Find where the given text appears and provide that cell's center as [x, y] coordinate. 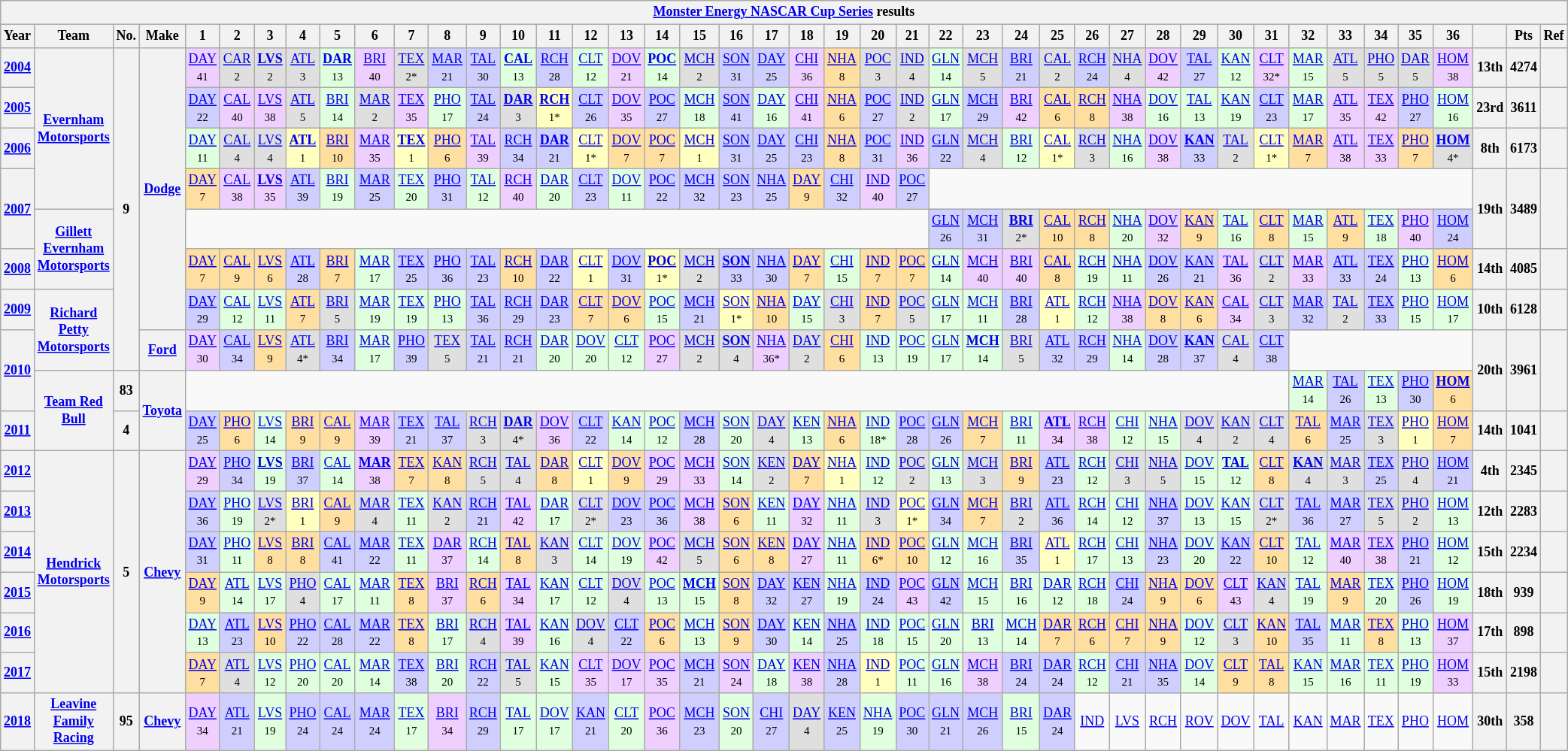
IND3 [878, 511]
7 [411, 36]
2 [237, 36]
BRI10 [338, 148]
CHI6 [842, 350]
Evernham Motorsports [74, 128]
TEX2* [411, 68]
RCH34 [518, 148]
NHA23 [1163, 552]
LVS11 [270, 310]
CLT43 [1236, 592]
DOV13 [1199, 511]
2008 [18, 269]
ATL9 [1345, 229]
HOM [1453, 722]
CHI36 [807, 68]
PHO17 [447, 108]
3961 [1524, 370]
2007 [18, 209]
TAL26 [1345, 390]
PHO5 [1381, 68]
NHA1 [842, 471]
RCH18 [1092, 592]
BRI13 [982, 632]
PHO30 [1415, 390]
1 [202, 36]
HOM24 [1453, 229]
CLT38 [1272, 350]
15 [699, 36]
NHA36* [772, 350]
MAR2 [375, 108]
POC43 [912, 592]
POC31 [878, 148]
DAY27 [807, 552]
KAN8 [447, 471]
GLN12 [946, 552]
CLT14 [591, 552]
NHA35 [1163, 673]
BRI42 [1021, 108]
DAY41 [202, 68]
DAR7 [1057, 632]
CAL28 [338, 632]
POC19 [912, 350]
HOM17 [1453, 310]
BRI35 [1021, 552]
KEN11 [772, 511]
SON41 [736, 108]
RCH24 [1092, 68]
DAR12 [1057, 592]
24 [1021, 36]
CHI13 [1127, 552]
MAR7 [1308, 148]
2345 [1524, 471]
CLT4 [1272, 431]
POC14 [662, 68]
LVS17 [270, 592]
ATL7 [302, 310]
DAY36 [202, 511]
GLN21 [946, 722]
BRI15 [1021, 722]
4th [1491, 471]
TEX17 [411, 722]
TAL42 [518, 511]
Team Red Bull [74, 410]
ROV [1199, 722]
2016 [18, 632]
TAL17 [518, 722]
DOV38 [1163, 148]
PHO26 [1415, 592]
LVS [1127, 722]
CHI27 [772, 722]
POC13 [662, 592]
SON24 [736, 673]
POC10 [912, 552]
LVS8 [270, 552]
30th [1491, 722]
6 [375, 36]
2006 [18, 148]
LVS2 [270, 68]
CAL6 [1057, 108]
TAL21 [484, 350]
BRI2* [1021, 229]
GLN20 [946, 632]
MCH40 [982, 269]
NHA20 [1127, 229]
MAR24 [375, 722]
SON8 [736, 592]
KAN12 [1236, 68]
CHI21 [1127, 673]
DOV16 [1163, 108]
2013 [18, 511]
POC35 [662, 673]
LVS35 [270, 189]
Leavine Family Racing [74, 722]
BRI12 [1021, 148]
33 [1345, 36]
Monster Energy NASCAR Cup Series results [784, 12]
DOV28 [1163, 350]
31 [1272, 36]
LVS4 [270, 148]
CAL38 [237, 189]
KEN13 [807, 431]
2234 [1524, 552]
CAL41 [338, 552]
DAR23 [555, 310]
Toyota [162, 410]
KAN37 [1199, 350]
LVS12 [270, 673]
Ford [162, 350]
DOV23 [626, 511]
CHI15 [842, 269]
KAN33 [1199, 148]
POC29 [662, 471]
KEN14 [807, 632]
IND [1092, 722]
2198 [1524, 673]
PHO22 [302, 632]
RCH28 [555, 68]
PHO15 [1415, 310]
ATL21 [237, 722]
GLN42 [946, 592]
898 [1524, 632]
MAR33 [1308, 269]
DOV8 [1163, 310]
CLT7 [591, 310]
6173 [1524, 148]
DAY31 [202, 552]
LVS6 [270, 269]
DOV15 [1199, 471]
IND24 [878, 592]
ATL3 [302, 68]
18 [807, 36]
KAN6 [1199, 310]
IND13 [878, 350]
TAL13 [1199, 108]
CHI41 [807, 108]
23rd [1491, 108]
MAR32 [1308, 310]
CLT35 [591, 673]
RCH17 [1092, 552]
TEX7 [411, 471]
20th [1491, 370]
RCH38 [1092, 431]
2018 [18, 722]
Richard Petty Motorsports [74, 329]
MAR40 [1345, 552]
DAR13 [338, 68]
MCH11 [982, 310]
POC30 [912, 722]
17 [772, 36]
10th [1491, 310]
DAR22 [555, 269]
IND4 [912, 68]
DAY18 [772, 673]
3611 [1524, 108]
BRI17 [447, 632]
DOV19 [626, 552]
POC3 [878, 68]
SON14 [736, 471]
POC12 [662, 431]
HOM13 [1453, 511]
PHO34 [237, 471]
CAL12 [237, 310]
PHO31 [447, 189]
TAL4 [518, 471]
CHI7 [1127, 632]
RCH4 [484, 632]
PHO [1415, 722]
BRI21 [1021, 68]
RCH10 [518, 269]
30 [1236, 36]
POC6 [662, 632]
MCH28 [699, 431]
TAL5 [518, 673]
NHA10 [772, 310]
DOV32 [1163, 229]
SON9 [736, 632]
MCH18 [699, 108]
HOM12 [1453, 552]
TEX13 [1381, 390]
NHA30 [772, 269]
BRI16 [1021, 592]
CAR2 [237, 68]
BRI20 [447, 673]
NHA37 [1163, 511]
Make [162, 36]
TEX24 [1381, 269]
2004 [18, 68]
Ref [1554, 36]
CAL14 [338, 471]
MCH16 [982, 552]
RCH40 [518, 189]
2014 [18, 552]
POC22 [662, 189]
KEN38 [807, 673]
MCH13 [699, 632]
27 [1127, 36]
95 [126, 722]
IND36 [912, 148]
CAL1* [1057, 148]
CLT32* [1272, 68]
MAR21 [447, 68]
DOV [1236, 722]
BRI7 [338, 269]
22 [946, 36]
LVS2* [270, 511]
35 [1415, 36]
KAN17 [555, 592]
KAN22 [1236, 552]
IND18* [878, 431]
KAN16 [555, 632]
MCH3 [982, 471]
PHO36 [447, 269]
TAL23 [484, 269]
CAL20 [338, 673]
Year [18, 36]
18th [1491, 592]
2015 [18, 592]
TEX [1381, 722]
SON33 [736, 269]
6128 [1524, 310]
TAL16 [1236, 229]
IND1 [878, 673]
16 [736, 36]
CLT10 [1272, 552]
IND6* [878, 552]
CAL13 [518, 68]
2283 [1524, 511]
IND2 [912, 108]
2012 [18, 471]
DAY15 [807, 310]
28 [1163, 36]
DAR21 [555, 148]
LVS14 [270, 431]
RCH5 [484, 471]
CLT26 [591, 108]
IND12 [878, 471]
CLT2 [1272, 269]
DOV7 [626, 148]
ATL28 [302, 269]
DAY2 [807, 350]
CAL10 [1057, 229]
12 [591, 36]
TAL6 [1308, 431]
SON1* [736, 310]
3489 [1524, 209]
TEX19 [411, 310]
PHO27 [1415, 108]
SON4 [736, 350]
Pts [1524, 36]
HOM21 [1453, 471]
CAL40 [237, 108]
LVS38 [270, 108]
DAR4* [518, 431]
CLT20 [626, 722]
MAR27 [1345, 511]
DOV35 [626, 108]
NHA28 [842, 673]
MAR [1345, 722]
ATL32 [1057, 350]
RCH22 [484, 673]
CHI23 [807, 148]
GLN16 [946, 673]
NHA4 [1127, 68]
DAR3 [518, 108]
No. [126, 36]
25 [1057, 36]
PHO1 [1415, 431]
PHO11 [237, 552]
RCH [1163, 722]
TAL30 [484, 68]
KEN8 [772, 552]
1041 [1524, 431]
Dodge [162, 189]
SON23 [736, 189]
MAR38 [375, 471]
NHA16 [1127, 148]
TEX3 [1381, 431]
DOV42 [1163, 68]
12th [1491, 511]
TEX1 [411, 148]
MAR35 [375, 148]
MCH32 [699, 189]
20 [878, 36]
13 [626, 36]
2009 [18, 310]
3 [270, 36]
2010 [18, 370]
BRI11 [1021, 431]
IND40 [878, 189]
DAR5 [1415, 68]
DAR17 [555, 511]
PHO7 [1415, 148]
358 [1524, 722]
36 [1453, 36]
32 [1308, 36]
TAL19 [1308, 592]
HOM33 [1453, 673]
21 [912, 36]
8th [1491, 148]
POC5 [912, 310]
KAN14 [626, 431]
HOM38 [1453, 68]
MCH33 [699, 471]
CHI24 [1127, 592]
DAY11 [202, 148]
TEX35 [411, 108]
DAY16 [772, 108]
939 [1524, 592]
DAY13 [202, 632]
PHO40 [1415, 229]
LVS9 [270, 350]
LVS10 [270, 632]
DOV36 [555, 431]
BRI2 [1021, 511]
PHO39 [411, 350]
HOM19 [1453, 592]
PHO2 [1415, 511]
KAN19 [1236, 108]
MCH31 [982, 229]
NHA15 [1163, 431]
29 [1199, 36]
MAR39 [375, 431]
HOM7 [1453, 431]
NHA14 [1127, 350]
34 [1381, 36]
HOM37 [1453, 632]
GLN34 [946, 511]
23 [982, 36]
BRI24 [1021, 673]
TAL [1272, 722]
8 [447, 36]
POC2 [912, 471]
DAR8 [555, 471]
MCH26 [982, 722]
DOV26 [1163, 269]
HOM16 [1453, 108]
DAY22 [202, 108]
DAY34 [202, 722]
ATL4 [237, 673]
TEX42 [1381, 108]
POC11 [912, 673]
TEX18 [1381, 229]
14 [662, 36]
TAL27 [1199, 68]
ATL38 [1345, 148]
BRI8 [302, 552]
MCH29 [982, 108]
TEX21 [411, 431]
MAR3 [1345, 471]
MAR9 [1345, 592]
DOV31 [626, 269]
NHA5 [1163, 471]
DOV14 [1199, 673]
POC28 [912, 431]
MCH23 [699, 722]
2005 [18, 108]
13th [1491, 68]
CHI32 [842, 189]
CAL2 [1057, 68]
PHO24 [302, 722]
ATL4* [302, 350]
HOM4* [1453, 148]
KAN9 [1199, 229]
KEN25 [842, 722]
ATL34 [1057, 431]
CLT9 [1236, 673]
BRI28 [1021, 310]
PHO20 [302, 673]
KAN [1308, 722]
KEN2 [772, 471]
4274 [1524, 68]
GLN22 [946, 148]
MAR4 [375, 511]
MCH1 [699, 148]
CAL8 [1057, 269]
Team [74, 36]
BRI14 [338, 108]
CAL17 [338, 592]
MCH4 [982, 148]
ATL39 [302, 189]
KAN3 [555, 552]
RCH1* [555, 108]
POC42 [662, 552]
19th [1491, 209]
PHO21 [1415, 552]
83 [126, 390]
RCH19 [1092, 269]
4085 [1524, 269]
17th [1491, 632]
MAR19 [375, 310]
CAL24 [338, 722]
ATL33 [1345, 269]
DOV21 [626, 68]
GLN13 [946, 471]
ATL14 [237, 592]
TAL34 [518, 592]
IND18 [878, 632]
Gillett Evernham Motorsports [74, 250]
KAN10 [1272, 632]
BRI19 [338, 189]
TAL35 [1308, 632]
MAR16 [1345, 673]
26 [1092, 36]
11 [555, 36]
2017 [18, 673]
19 [842, 36]
ATL35 [1345, 108]
ATL36 [1057, 511]
TAL24 [484, 108]
2011 [18, 431]
DOV12 [1199, 632]
DAR37 [447, 552]
KEN27 [807, 592]
DOV9 [626, 471]
Hendrick Motorsports [74, 572]
BRI1 [302, 511]
DOV11 [626, 189]
10 [518, 36]
TAL37 [447, 431]
